Return (x, y) of the center of cell containing provided text 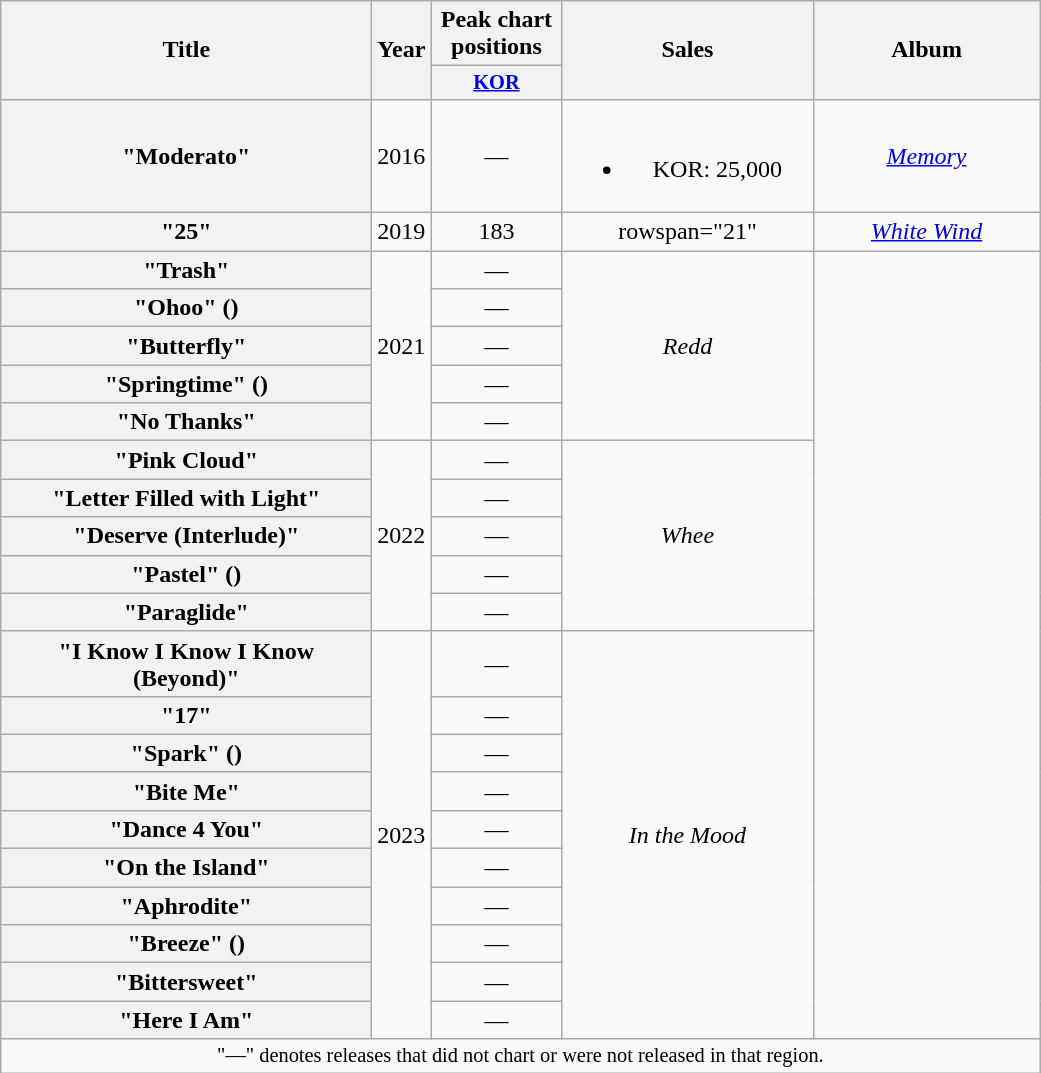
rowspan="21" (688, 232)
"Spark" () (186, 753)
"Trash" (186, 270)
"Deserve (Interlude)" (186, 536)
"Springtime" () (186, 384)
Album (926, 50)
"Bittersweet" (186, 982)
Redd (688, 346)
White Wind (926, 232)
"25" (186, 232)
"I Know I Know I Know (Beyond)" (186, 664)
Memory (926, 156)
"—" denotes releases that did not chart or were not released in that region. (520, 1056)
2021 (402, 346)
In the Mood (688, 835)
Whee (688, 536)
"Bite Me" (186, 791)
"Dance 4 You" (186, 829)
Title (186, 50)
"No Thanks" (186, 422)
"Ohoo" () (186, 308)
"Moderato" (186, 156)
Peak chart positions (496, 34)
"17" (186, 715)
"Pastel" () (186, 574)
"Breeze" () (186, 944)
2019 (402, 232)
"Paraglide" (186, 612)
"Aphrodite" (186, 906)
"Here I Am" (186, 1020)
2023 (402, 835)
2022 (402, 536)
183 (496, 232)
KOR: 25,000 (688, 156)
"On the Island" (186, 868)
Sales (688, 50)
2016 (402, 156)
Year (402, 50)
"Butterfly" (186, 346)
"Pink Cloud" (186, 460)
"Letter Filled with Light" (186, 498)
KOR (496, 83)
